Return (x, y) of the center of cell containing provided text 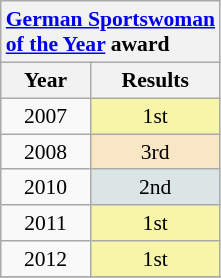
2011 (46, 223)
2007 (46, 116)
2008 (46, 152)
Year (46, 80)
2012 (46, 259)
2010 (46, 187)
2nd (155, 187)
3rd (155, 152)
Results (155, 80)
German Sportswoman of the Year award (110, 32)
